Find where the given text appears and provide that cell's center as [x, y] coordinate. 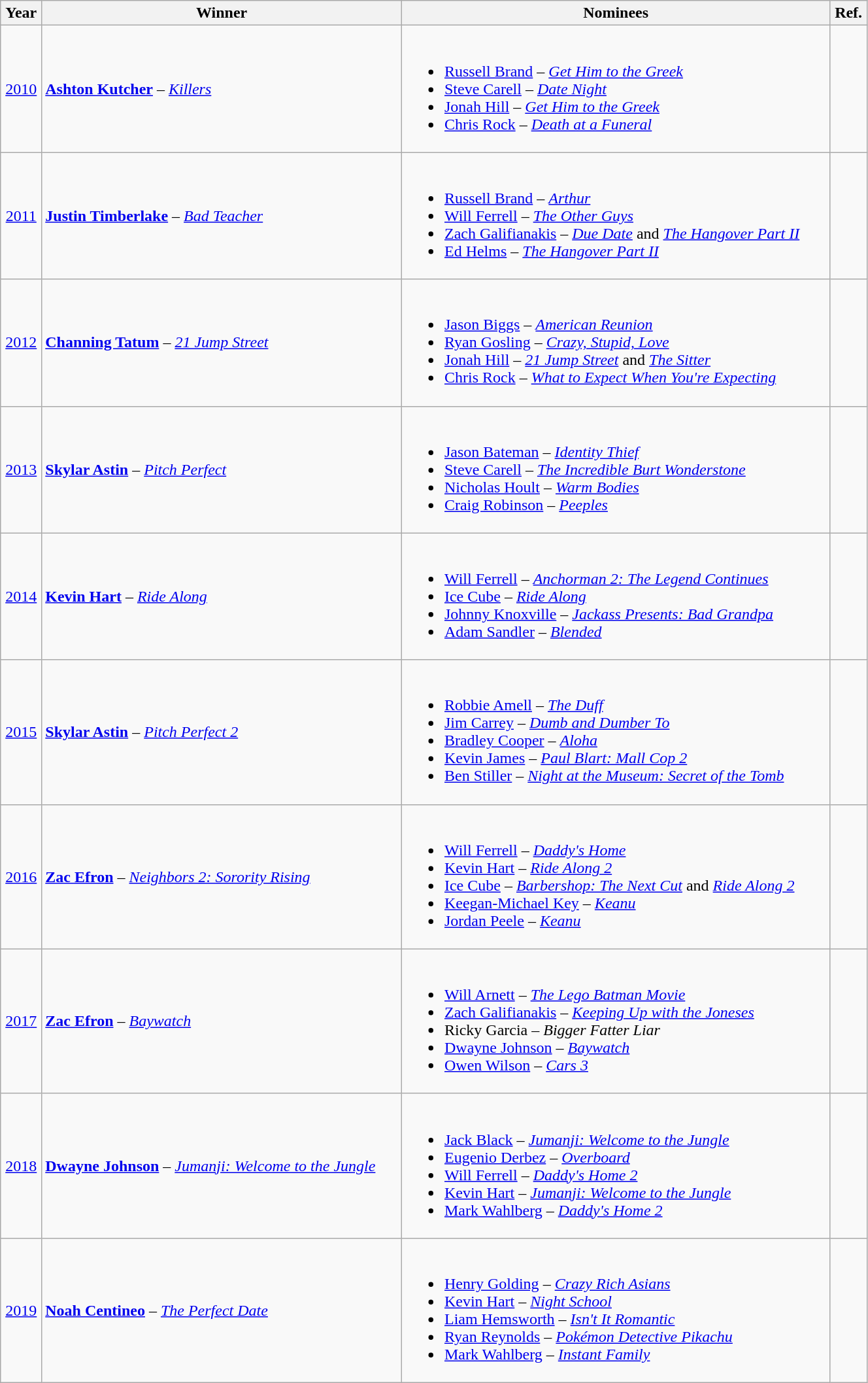
2014 [21, 596]
Russell Brand – Get Him to the GreekSteve Carell – Date NightJonah Hill – Get Him to the GreekChris Rock – Death at a Funeral [616, 89]
Zac Efron – Neighbors 2: Sorority Rising [222, 876]
2019 [21, 1310]
Russell Brand – ArthurWill Ferrell – The Other GuysZach Galifianakis – Due Date and The Hangover Part IIEd Helms – The Hangover Part II [616, 216]
Skylar Astin – Pitch Perfect 2 [222, 732]
2018 [21, 1165]
2013 [21, 470]
Skylar Astin – Pitch Perfect [222, 470]
Ashton Kutcher – Killers [222, 89]
Kevin Hart – Ride Along [222, 596]
Year [21, 13]
2012 [21, 343]
2017 [21, 1021]
Noah Centineo – The Perfect Date [222, 1310]
2010 [21, 89]
Zac Efron – Baywatch [222, 1021]
Justin Timberlake – Bad Teacher [222, 216]
Winner [222, 13]
Will Ferrell – Anchorman 2: The Legend ContinuesIce Cube – Ride AlongJohnny Knoxville – Jackass Presents: Bad GrandpaAdam Sandler – Blended [616, 596]
Jason Bateman – Identity ThiefSteve Carell – The Incredible Burt WonderstoneNicholas Hoult – Warm BodiesCraig Robinson – Peeples [616, 470]
Nominees [616, 13]
2015 [21, 732]
Channing Tatum – 21 Jump Street [222, 343]
Ref. [848, 13]
2016 [21, 876]
2011 [21, 216]
Dwayne Johnson – Jumanji: Welcome to the Jungle [222, 1165]
